Search for the cell housing the specified text and yield its [x, y] center coordinate. 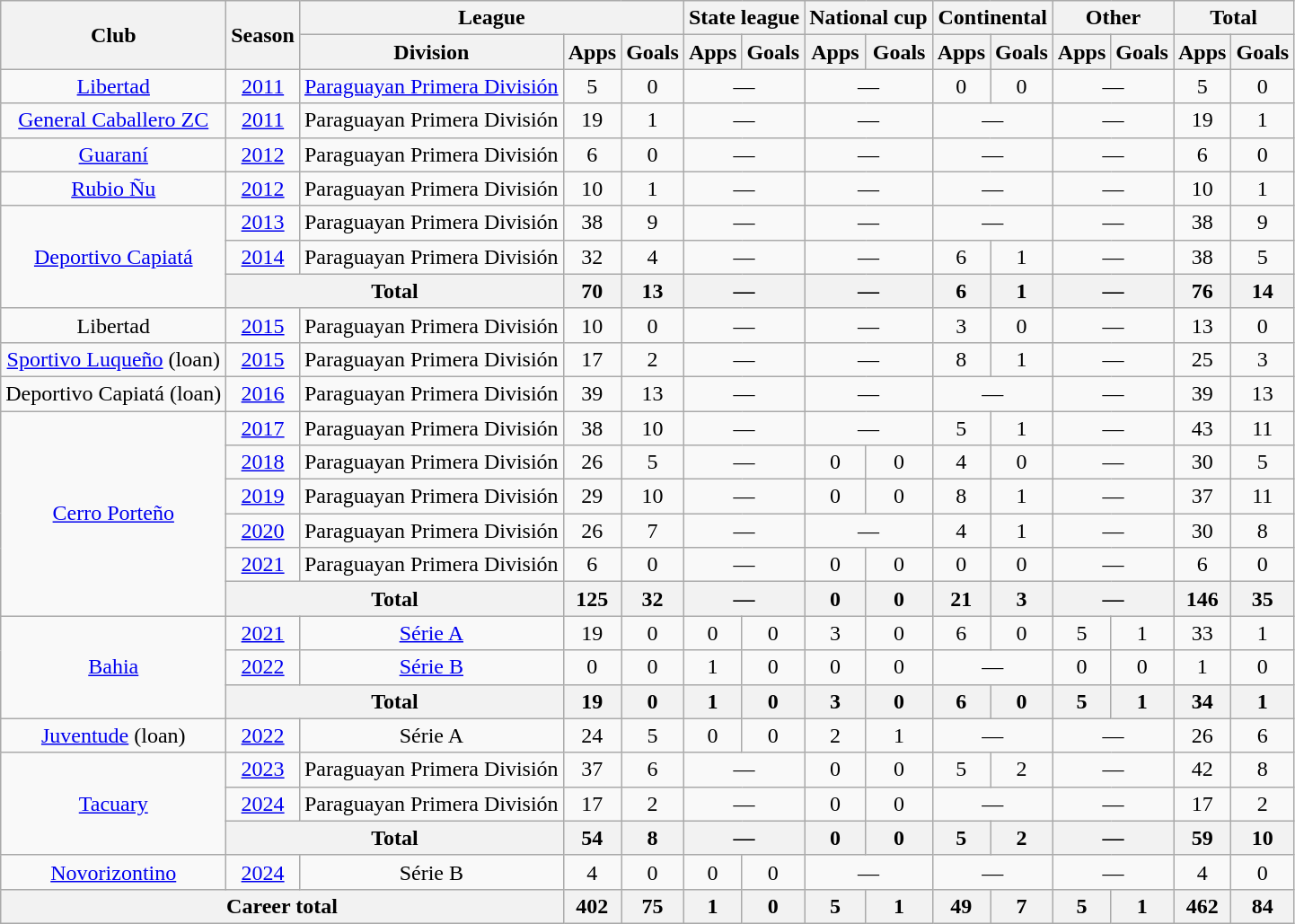
Deportivo Capiatá (loan) [113, 393]
42 [1202, 770]
35 [1263, 599]
Season [263, 35]
Cerro Porteño [113, 514]
Novorizontino [113, 872]
League [491, 18]
2014 [263, 257]
2016 [263, 393]
Bahia [113, 667]
Deportivo Capiatá [113, 257]
General Caballero ZC [113, 120]
462 [1202, 906]
54 [592, 838]
State league [744, 18]
75 [653, 906]
2018 [263, 462]
Sportivo Luqueño (loan) [113, 359]
59 [1202, 838]
14 [1263, 291]
84 [1263, 906]
2020 [263, 531]
2017 [263, 428]
29 [592, 497]
2023 [263, 770]
125 [592, 599]
Career total [282, 906]
Guaraní [113, 154]
76 [1202, 291]
2019 [263, 497]
34 [1202, 701]
146 [1202, 599]
Rubio Ñu [113, 189]
25 [1202, 359]
Continental [992, 18]
402 [592, 906]
21 [961, 599]
2013 [263, 223]
33 [1202, 633]
Club [113, 35]
24 [592, 735]
Juventude (loan) [113, 735]
Other [1113, 18]
43 [1202, 428]
Division [431, 52]
49 [961, 906]
National cup [868, 18]
70 [592, 291]
Tacuary [113, 804]
